Pinpoint the cell where the given text exists, returning its (X, Y) midpoint coordinate. 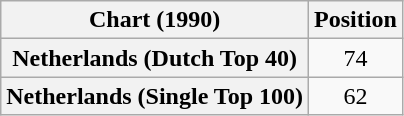
Chart (1990) (155, 20)
74 (356, 58)
62 (356, 96)
Netherlands (Dutch Top 40) (155, 58)
Netherlands (Single Top 100) (155, 96)
Position (356, 20)
